Detect which cell encompasses the target text, then output its (x, y) center coordinate. 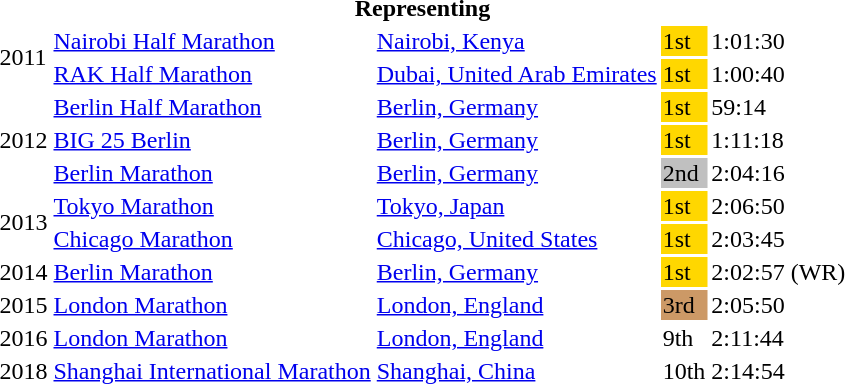
2nd (684, 173)
Berlin Half Marathon (212, 107)
Tokyo Marathon (212, 206)
Dubai, United Arab Emirates (516, 74)
Tokyo, Japan (516, 206)
Chicago, United States (516, 239)
Nairobi Half Marathon (212, 41)
Nairobi, Kenya (516, 41)
BIG 25 Berlin (212, 140)
RAK Half Marathon (212, 74)
Chicago Marathon (212, 239)
3rd (684, 305)
9th (684, 338)
